Find where the given text appears and provide that cell's center as (x, y) coordinate. 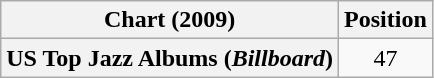
Chart (2009) (170, 20)
47 (386, 58)
US Top Jazz Albums (Billboard) (170, 58)
Position (386, 20)
